Provide the [x, y] coordinate of the cell's center where the given text is located.  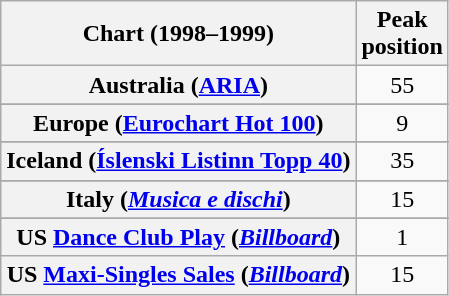
35 [402, 161]
Iceland (Íslenski Listinn Topp 40) [178, 161]
Europe (Eurochart Hot 100) [178, 123]
Chart (1998–1999) [178, 34]
US Dance Club Play (Billboard) [178, 237]
Italy (Musica e dischi) [178, 199]
9 [402, 123]
55 [402, 85]
1 [402, 237]
Australia (ARIA) [178, 85]
Peakposition [402, 34]
US Maxi-Singles Sales (Billboard) [178, 275]
